Identify which cell holds the provided text, then report its (X, Y) central coordinate. 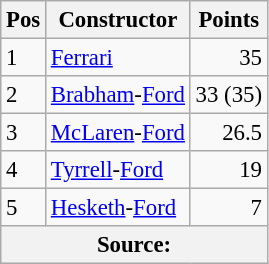
2 (24, 95)
Brabham-Ford (118, 95)
5 (24, 208)
26.5 (228, 133)
Constructor (118, 20)
Pos (24, 20)
Source: (134, 245)
Tyrrell-Ford (118, 170)
McLaren-Ford (118, 133)
Hesketh-Ford (118, 208)
4 (24, 170)
7 (228, 208)
33 (35) (228, 95)
Points (228, 20)
Ferrari (118, 58)
35 (228, 58)
1 (24, 58)
19 (228, 170)
3 (24, 133)
